For the text-containing cell, return its midpoint in (x, y) coordinate format. 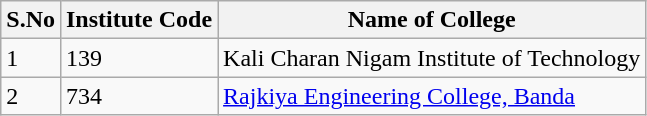
Institute Code (138, 20)
139 (138, 58)
S.No (31, 20)
Name of College (432, 20)
Rajkiya Engineering College, Banda (432, 96)
2 (31, 96)
1 (31, 58)
734 (138, 96)
Kali Charan Nigam Institute of Technology (432, 58)
